Detect which cell encompasses the target text, then output its [x, y] center coordinate. 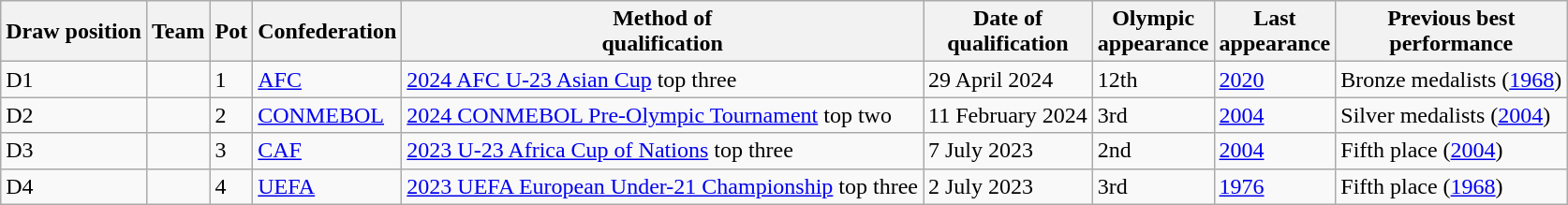
Pot [231, 32]
Olympicappearance [1153, 32]
D3 [74, 151]
Lastappearance [1275, 32]
CONMEBOL [328, 115]
Bronze medalists (1968) [1452, 80]
2023 U-23 Africa Cup of Nations top three [663, 151]
Confederation [328, 32]
1 [231, 80]
Silver medalists (2004) [1452, 115]
D4 [74, 186]
CAF [328, 151]
Fifth place (2004) [1452, 151]
UEFA [328, 186]
12th [1153, 80]
1976 [1275, 186]
Fifth place (1968) [1452, 186]
Team [178, 32]
29 April 2024 [1008, 80]
2024 AFC U-23 Asian Cup top three [663, 80]
AFC [328, 80]
D2 [74, 115]
2020 [1275, 80]
Draw position [74, 32]
11 February 2024 [1008, 115]
4 [231, 186]
2 [231, 115]
Previous bestperformance [1452, 32]
2nd [1153, 151]
Date ofqualification [1008, 32]
2024 CONMEBOL Pre-Olympic Tournament top two [663, 115]
7 July 2023 [1008, 151]
Method ofqualification [663, 32]
2023 UEFA European Under-21 Championship top three [663, 186]
D1 [74, 80]
3 [231, 151]
2 July 2023 [1008, 186]
